Output the (X, Y) coordinate of the center of the cell containing the given text.  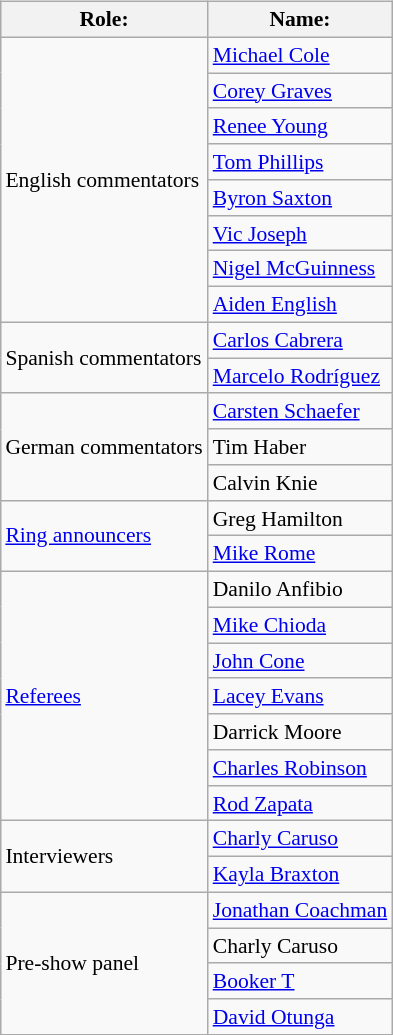
Name: (300, 20)
Michael Cole (300, 55)
David Otunga (300, 1017)
Interviewers (104, 856)
Booker T (300, 981)
Pre-show panel (104, 963)
Kayla Braxton (300, 875)
Greg Hamilton (300, 518)
Darrick Moore (300, 732)
Jonathan Coachman (300, 910)
Ring announcers (104, 536)
Role: (104, 20)
Byron Saxton (300, 198)
Marcelo Rodríguez (300, 376)
Aiden English (300, 305)
Corey Graves (300, 91)
Carlos Cabrera (300, 340)
Nigel McGuinness (300, 269)
Referees (104, 696)
Calvin Knie (300, 483)
Spanish commentators (104, 358)
Vic Joseph (300, 233)
Tom Phillips (300, 162)
John Cone (300, 661)
Mike Rome (300, 554)
German commentators (104, 446)
Danilo Anfibio (300, 590)
Lacey Evans (300, 696)
Carsten Schaefer (300, 411)
Tim Haber (300, 447)
Rod Zapata (300, 803)
English commentators (104, 180)
Charles Robinson (300, 768)
Mike Chioda (300, 625)
Renee Young (300, 126)
